Provide the [X, Y] coordinate of the cell's center where the given text is located.  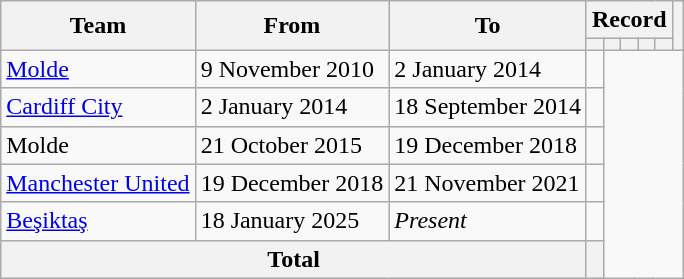
From [292, 26]
Present [488, 221]
To [488, 26]
21 October 2015 [292, 145]
18 January 2025 [292, 221]
18 September 2014 [488, 107]
Team [98, 26]
Manchester United [98, 183]
9 November 2010 [292, 69]
Total [294, 259]
Cardiff City [98, 107]
21 November 2021 [488, 183]
Record [629, 20]
Beşiktaş [98, 221]
